For the text-containing cell, return its midpoint in (X, Y) coordinate format. 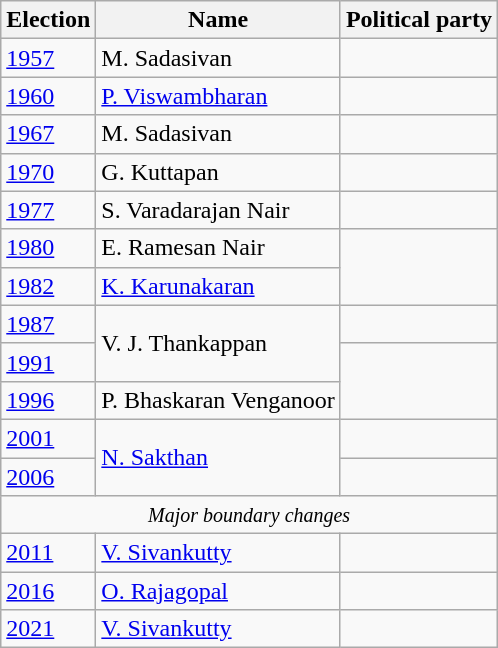
2006 (48, 477)
1982 (48, 286)
E. Ramesan Nair (218, 248)
2011 (48, 553)
2016 (48, 591)
2021 (48, 629)
1977 (48, 210)
1960 (48, 96)
Political party (418, 20)
N. Sakthan (218, 457)
K. Karunakaran (218, 286)
G. Kuttapan (218, 172)
O. Rajagopal (218, 591)
P. Bhaskaran Venganoor (218, 400)
P. Viswambharan (218, 96)
1980 (48, 248)
1967 (48, 134)
1987 (48, 324)
1996 (48, 400)
Name (218, 20)
Election (48, 20)
2001 (48, 438)
1970 (48, 172)
S. Varadarajan Nair (218, 210)
1991 (48, 362)
Major boundary changes (250, 515)
1957 (48, 58)
V. J. Thankappan (218, 343)
